Search for the cell housing the specified text and yield its (X, Y) center coordinate. 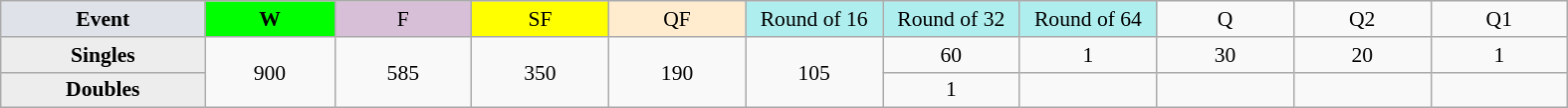
QF (677, 19)
Round of 32 (951, 19)
30 (1226, 55)
Q1 (1499, 19)
585 (403, 72)
Q2 (1362, 19)
Event (104, 19)
105 (814, 72)
Q (1226, 19)
900 (270, 72)
W (270, 19)
350 (541, 72)
60 (951, 55)
Doubles (104, 90)
Round of 64 (1088, 19)
SF (541, 19)
Singles (104, 55)
190 (677, 72)
Round of 16 (814, 19)
20 (1362, 55)
F (403, 19)
